Search for the cell housing the specified text and yield its (X, Y) center coordinate. 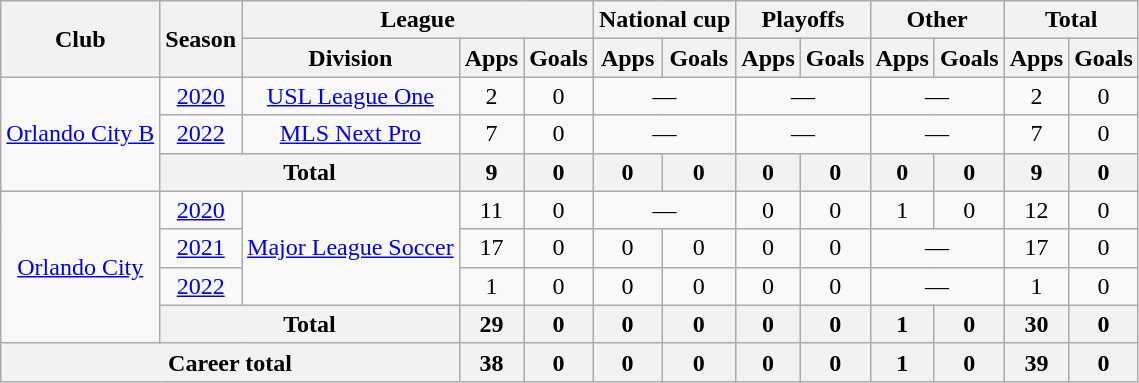
National cup (664, 20)
Season (201, 39)
League (418, 20)
USL League One (351, 96)
2021 (201, 248)
Playoffs (803, 20)
Career total (230, 362)
39 (1036, 362)
30 (1036, 324)
11 (491, 210)
MLS Next Pro (351, 134)
Orlando City B (80, 134)
12 (1036, 210)
38 (491, 362)
Other (937, 20)
29 (491, 324)
Major League Soccer (351, 248)
Orlando City (80, 267)
Division (351, 58)
Club (80, 39)
